Determine the [x, y] coordinate at the center of the cell enclosing the given text.  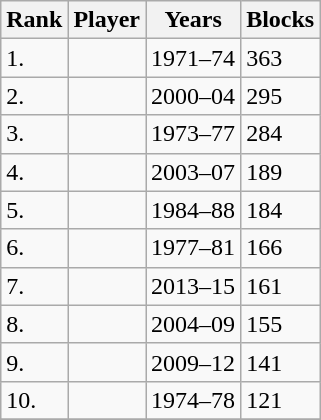
Blocks [280, 20]
363 [280, 58]
2. [34, 96]
2004–09 [194, 324]
4. [34, 172]
2000–04 [194, 96]
295 [280, 96]
10. [34, 400]
2009–12 [194, 362]
Rank [34, 20]
121 [280, 400]
6. [34, 248]
9. [34, 362]
155 [280, 324]
2013–15 [194, 286]
1974–78 [194, 400]
7. [34, 286]
8. [34, 324]
184 [280, 210]
284 [280, 134]
3. [34, 134]
161 [280, 286]
Years [194, 20]
5. [34, 210]
Player [107, 20]
1973–77 [194, 134]
1984–88 [194, 210]
2003–07 [194, 172]
1971–74 [194, 58]
1977–81 [194, 248]
1. [34, 58]
189 [280, 172]
166 [280, 248]
141 [280, 362]
